Pinpoint the cell where the given text exists, returning its [x, y] midpoint coordinate. 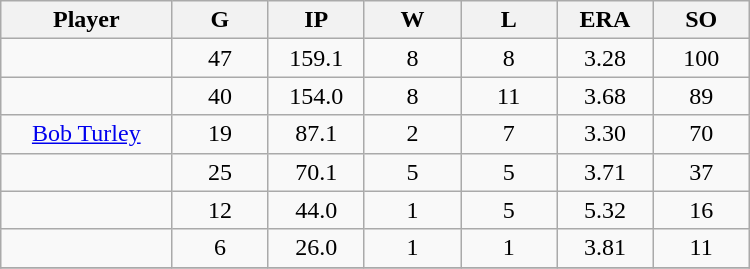
12 [220, 210]
Bob Turley [86, 134]
L [509, 20]
3.71 [605, 172]
70.1 [316, 172]
7 [509, 134]
3.81 [605, 248]
100 [701, 58]
154.0 [316, 96]
70 [701, 134]
16 [701, 210]
G [220, 20]
6 [220, 248]
19 [220, 134]
25 [220, 172]
37 [701, 172]
89 [701, 96]
Player [86, 20]
3.28 [605, 58]
SO [701, 20]
W [412, 20]
IP [316, 20]
2 [412, 134]
47 [220, 58]
44.0 [316, 210]
3.68 [605, 96]
159.1 [316, 58]
ERA [605, 20]
5.32 [605, 210]
40 [220, 96]
87.1 [316, 134]
26.0 [316, 248]
3.30 [605, 134]
